For the text-containing cell, return its midpoint in [x, y] coordinate format. 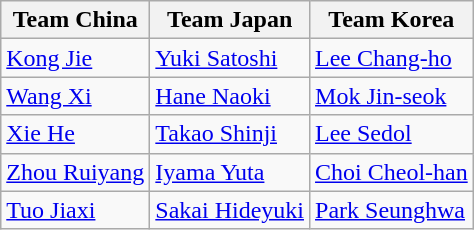
Team Korea [392, 20]
Lee Chang-ho [392, 58]
Sakai Hideyuki [230, 210]
Park Seunghwa [392, 210]
Zhou Ruiyang [76, 172]
Choi Cheol-han [392, 172]
Wang Xi [76, 96]
Xie He [76, 134]
Team Japan [230, 20]
Hane Naoki [230, 96]
Yuki Satoshi [230, 58]
Lee Sedol [392, 134]
Tuo Jiaxi [76, 210]
Iyama Yuta [230, 172]
Team China [76, 20]
Kong Jie [76, 58]
Takao Shinji [230, 134]
Mok Jin-seok [392, 96]
